Identify which cell holds the provided text, then report its (x, y) central coordinate. 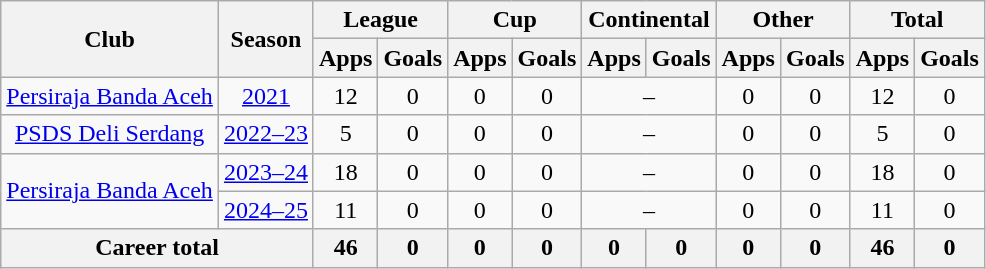
Continental (649, 20)
2023–24 (266, 172)
Club (110, 39)
2021 (266, 96)
Cup (515, 20)
Career total (158, 248)
Season (266, 39)
2024–25 (266, 210)
PSDS Deli Serdang (110, 134)
Other (783, 20)
League (380, 20)
2022–23 (266, 134)
Total (917, 20)
